Pinpoint the cell where the given text exists, returning its (x, y) midpoint coordinate. 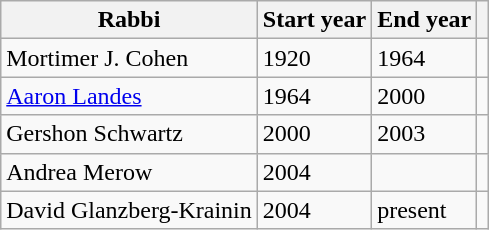
End year (424, 20)
1920 (314, 58)
David Glanzberg-Krainin (130, 210)
present (424, 210)
Mortimer J. Cohen (130, 58)
Andrea Merow (130, 172)
Aaron Landes (130, 96)
Rabbi (130, 20)
2003 (424, 134)
Start year (314, 20)
Gershon Schwartz (130, 134)
